Extract the (X, Y) coordinate from the center of the cell holding the provided text.  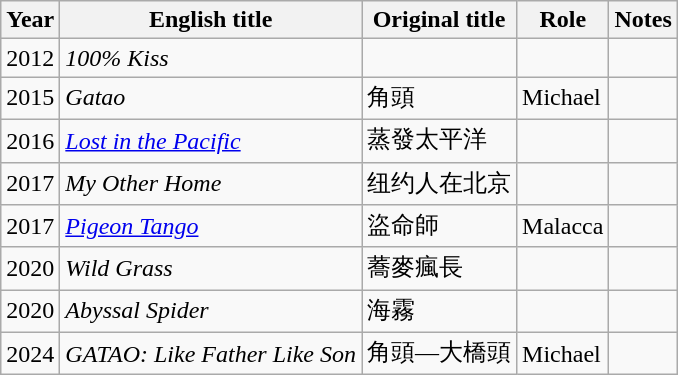
海霧 (440, 312)
Year (30, 20)
Gatao (211, 98)
2012 (30, 58)
2015 (30, 98)
Original title (440, 20)
Abyssal Spider (211, 312)
Role (563, 20)
Malacca (563, 226)
English title (211, 20)
角頭—大橋頭 (440, 354)
2016 (30, 140)
盜命師 (440, 226)
蒸發太平洋 (440, 140)
Notes (643, 20)
蕎麥瘋長 (440, 268)
100% Kiss (211, 58)
My Other Home (211, 184)
角頭 (440, 98)
2024 (30, 354)
Lost in the Pacific (211, 140)
Pigeon Tango (211, 226)
Wild Grass (211, 268)
GATAO: Like Father Like Son (211, 354)
纽约人在北京 (440, 184)
